Find where the given text appears and provide that cell's center as [X, Y] coordinate. 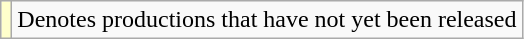
Denotes productions that have not yet been released [267, 20]
